Detect which cell encompasses the target text, then output its [X, Y] center coordinate. 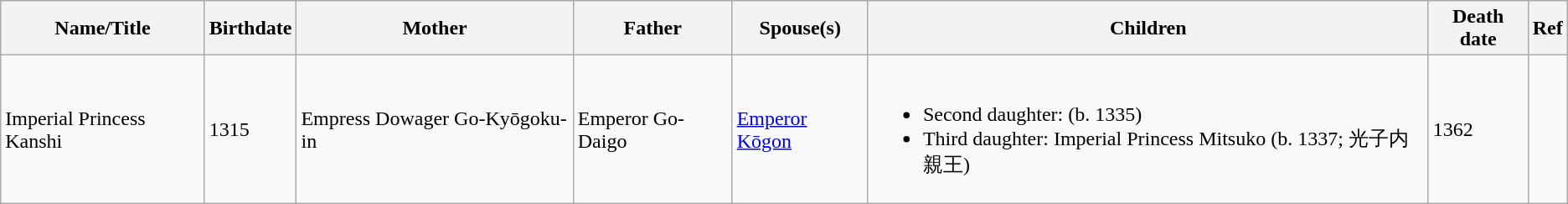
Empress Dowager Go-Kyōgoku-in [435, 129]
Death date [1478, 29]
1315 [250, 129]
Children [1148, 29]
Second daughter: (b. 1335)Third daughter: Imperial Princess Mitsuko (b. 1337; 光子内親王) [1148, 129]
Ref [1548, 29]
Emperor Kōgon [800, 129]
Father [652, 29]
Emperor Go-Daigo [652, 129]
1362 [1478, 129]
Imperial Princess Kanshi [102, 129]
Mother [435, 29]
Spouse(s) [800, 29]
Name/Title [102, 29]
Birthdate [250, 29]
